Pinpoint the cell where the given text exists, returning its (x, y) midpoint coordinate. 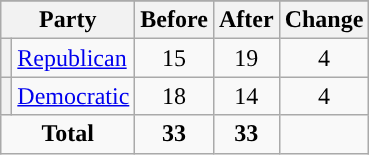
Change (324, 20)
Party (68, 20)
Democratic (74, 96)
19 (246, 58)
15 (174, 58)
Total (68, 134)
Republican (74, 58)
After (246, 20)
Before (174, 20)
14 (246, 96)
18 (174, 96)
